Provide the (x, y) coordinate of the cell's center where the given text is located.  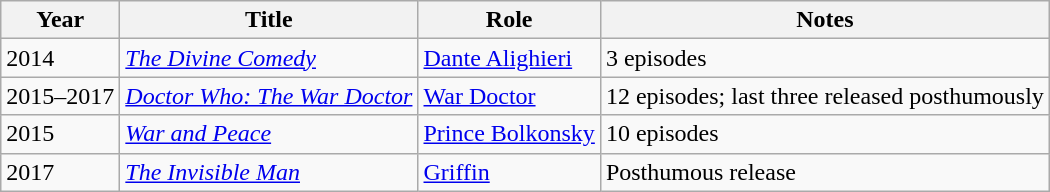
War Doctor (509, 96)
Year (60, 20)
10 episodes (824, 134)
2017 (60, 172)
2015 (60, 134)
Role (509, 20)
The Divine Comedy (269, 58)
Doctor Who: The War Doctor (269, 96)
Prince Bolkonsky (509, 134)
Griffin (509, 172)
Posthumous release (824, 172)
The Invisible Man (269, 172)
War and Peace (269, 134)
3 episodes (824, 58)
12 episodes; last three released posthumously (824, 96)
Notes (824, 20)
2015–2017 (60, 96)
Title (269, 20)
2014 (60, 58)
Dante Alighieri (509, 58)
